From the cell containing the given text, extract its center point as (x, y) coordinate. 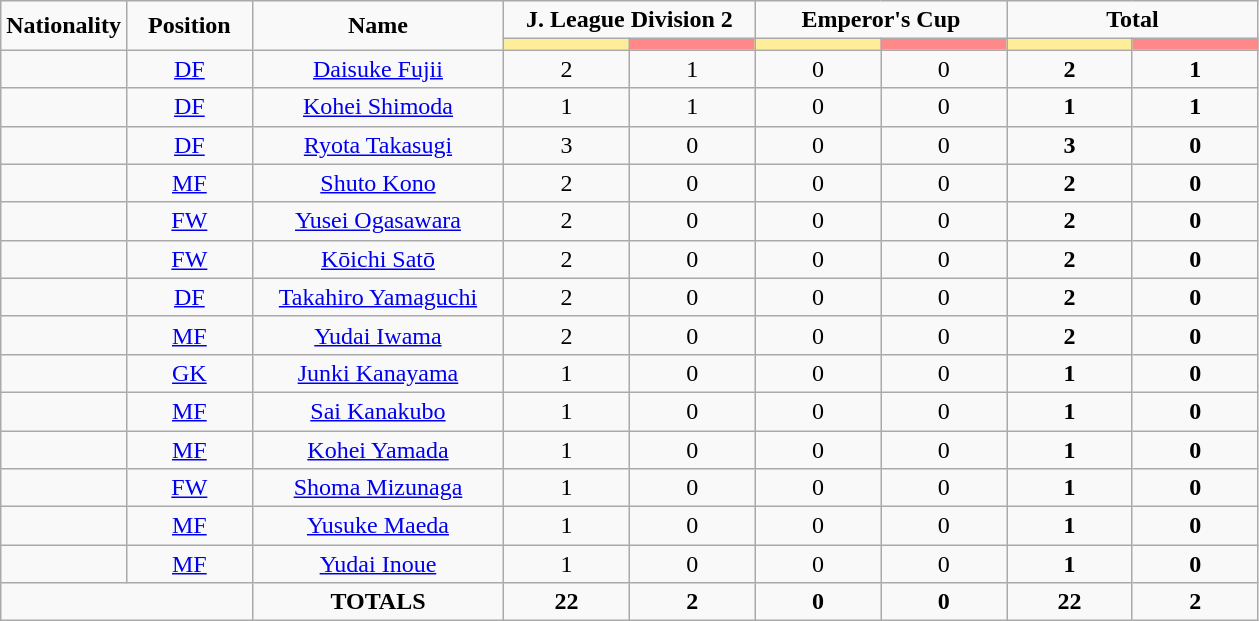
Kōichi Satō (378, 259)
Yudai Iwama (378, 335)
Sai Kanakubo (378, 411)
Junki Kanayama (378, 373)
Kohei Yamada (378, 449)
Daisuke Fujii (378, 69)
TOTALS (378, 602)
Name (378, 26)
Yusei Ogasawara (378, 221)
Yudai Inoue (378, 564)
Shoma Mizunaga (378, 488)
Ryota Takasugi (378, 145)
J. League Division 2 (630, 20)
Yusuke Maeda (378, 526)
Nationality (64, 26)
Kohei Shimoda (378, 107)
Emperor's Cup (880, 20)
Shuto Kono (378, 183)
GK (189, 373)
Total (1132, 20)
Position (189, 26)
Takahiro Yamaguchi (378, 297)
